Extract the (X, Y) coordinate from the center of the cell holding the provided text.  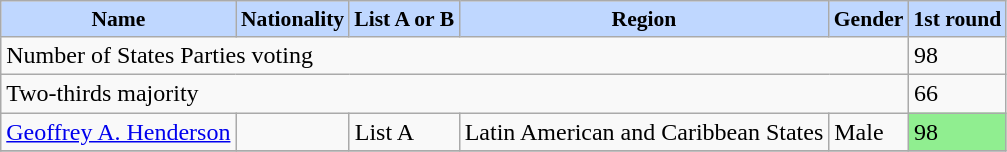
Region (644, 19)
Gender (869, 19)
List A or B (404, 19)
66 (957, 93)
Latin American and Caribbean States (644, 131)
1st round (957, 19)
List A (404, 131)
Name (118, 19)
Nationality (292, 19)
Male (869, 131)
Geoffrey A. Henderson (118, 131)
Number of States Parties voting (455, 55)
Two-thirds majority (455, 93)
